Provide the [x, y] coordinate of the cell's center where the given text is located.  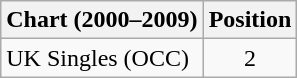
UK Singles (OCC) [102, 58]
Position [250, 20]
Chart (2000–2009) [102, 20]
2 [250, 58]
